Find where the given text appears and provide that cell's center as [x, y] coordinate. 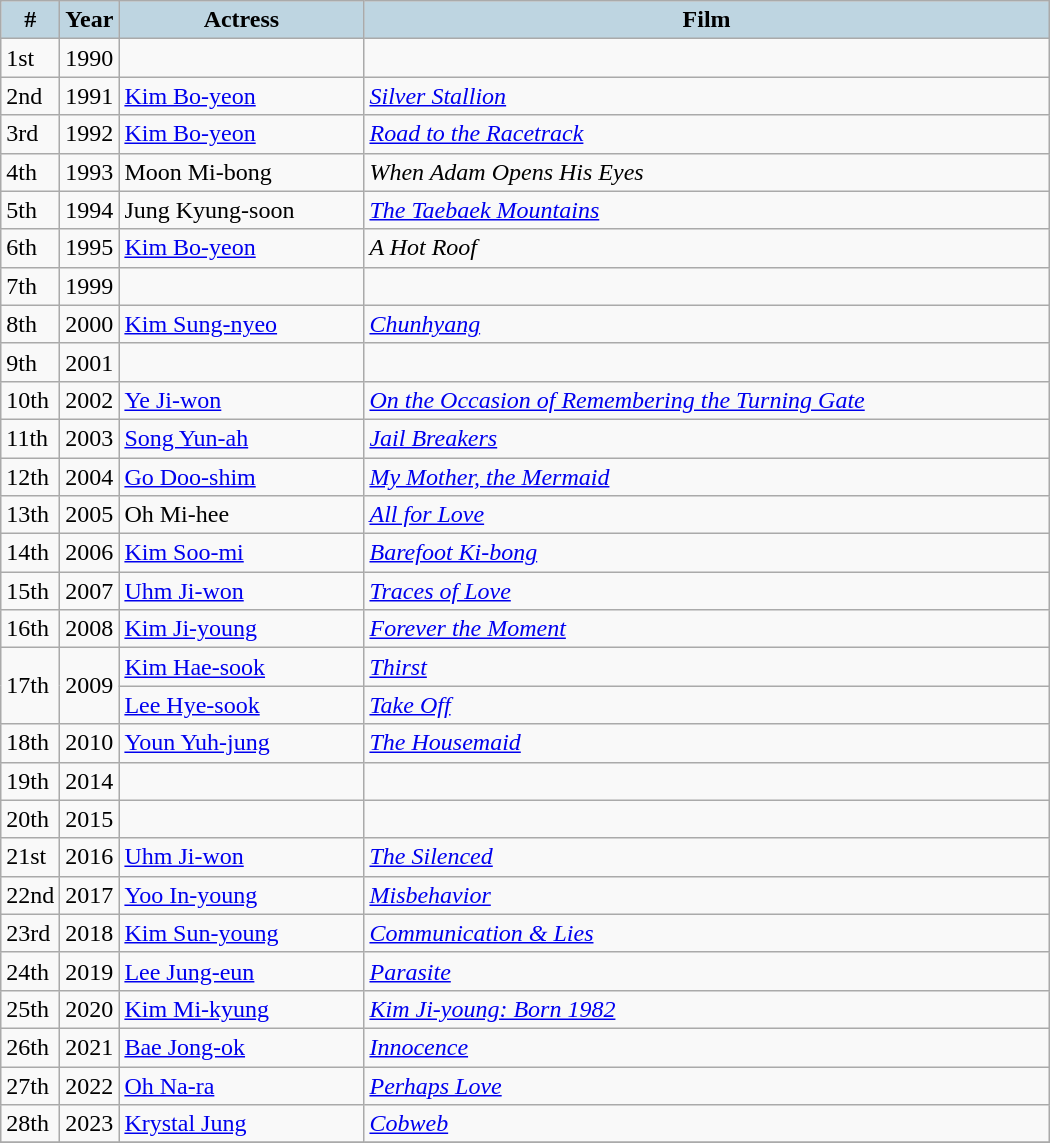
2001 [90, 362]
Jung Kyung-soon [242, 210]
# [30, 20]
The Taebaek Mountains [706, 210]
Barefoot Ki-bong [706, 553]
Lee Hye-sook [242, 705]
Kim Hae-sook [242, 667]
12th [30, 477]
Ye Ji-won [242, 400]
1995 [90, 248]
2014 [90, 781]
24th [30, 971]
2017 [90, 895]
Parasite [706, 971]
On the Occasion of Remembering the Turning Gate [706, 400]
2003 [90, 438]
17th [30, 686]
Kim Ji-young [242, 629]
2002 [90, 400]
2016 [90, 857]
When Adam Opens His Eyes [706, 172]
Misbehavior [706, 895]
2019 [90, 971]
The Housemaid [706, 743]
2023 [90, 1124]
A Hot Roof [706, 248]
Actress [242, 20]
Jail Breakers [706, 438]
Kim Sun-young [242, 933]
2010 [90, 743]
2009 [90, 686]
Thirst [706, 667]
The Silenced [706, 857]
7th [30, 286]
Forever the Moment [706, 629]
Yoo In-young [242, 895]
Oh Mi-hee [242, 515]
Bae Jong-ok [242, 1047]
1990 [90, 58]
1991 [90, 96]
Go Doo-shim [242, 477]
16th [30, 629]
2015 [90, 819]
2005 [90, 515]
1993 [90, 172]
Communication & Lies [706, 933]
10th [30, 400]
Film [706, 20]
All for Love [706, 515]
21st [30, 857]
2007 [90, 591]
25th [30, 1009]
Song Yun-ah [242, 438]
Cobweb [706, 1124]
22nd [30, 895]
2000 [90, 324]
26th [30, 1047]
2022 [90, 1085]
1999 [90, 286]
Youn Yuh-jung [242, 743]
2020 [90, 1009]
5th [30, 210]
15th [30, 591]
My Mother, the Mermaid [706, 477]
13th [30, 515]
2nd [30, 96]
2018 [90, 933]
Traces of Love [706, 591]
2008 [90, 629]
6th [30, 248]
1st [30, 58]
18th [30, 743]
Moon Mi-bong [242, 172]
1994 [90, 210]
Innocence [706, 1047]
Lee Jung-eun [242, 971]
28th [30, 1124]
2021 [90, 1047]
4th [30, 172]
Road to the Racetrack [706, 134]
2006 [90, 553]
Oh Na-ra [242, 1085]
Perhaps Love [706, 1085]
Year [90, 20]
Kim Ji-young: Born 1982 [706, 1009]
1992 [90, 134]
Chunhyang [706, 324]
2004 [90, 477]
Kim Sung-nyeo [242, 324]
Silver Stallion [706, 96]
23rd [30, 933]
9th [30, 362]
19th [30, 781]
Kim Mi-kyung [242, 1009]
Kim Soo-mi [242, 553]
Krystal Jung [242, 1124]
Take Off [706, 705]
8th [30, 324]
3rd [30, 134]
27th [30, 1085]
20th [30, 819]
11th [30, 438]
14th [30, 553]
